Locate the cell with the specified text and output its [x, y] center coordinate. 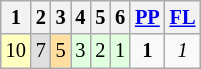
10 [16, 51]
7 [41, 51]
4 [80, 17]
FL [183, 17]
6 [120, 17]
PP [148, 17]
